Identify which cell holds the provided text, then report its [X, Y] central coordinate. 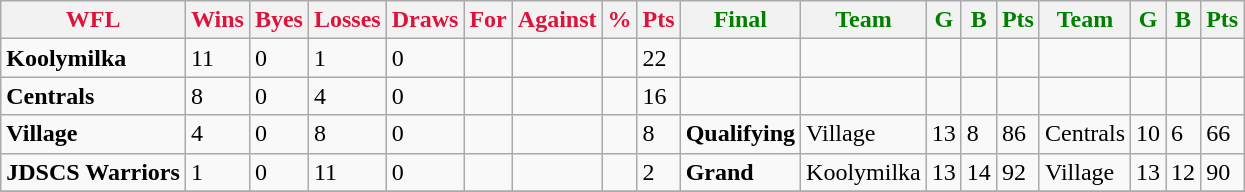
For [488, 20]
Draws [425, 20]
90 [1222, 172]
86 [1018, 134]
14 [978, 172]
66 [1222, 134]
92 [1018, 172]
JDSCS Warriors [94, 172]
Against [557, 20]
Final [740, 20]
% [620, 20]
WFL [94, 20]
2 [658, 172]
Losses [347, 20]
22 [658, 58]
12 [1184, 172]
Wins [217, 20]
16 [658, 96]
10 [1148, 134]
Qualifying [740, 134]
6 [1184, 134]
Byes [278, 20]
Grand [740, 172]
